Provide the (x, y) coordinate of the cell's center where the given text is located.  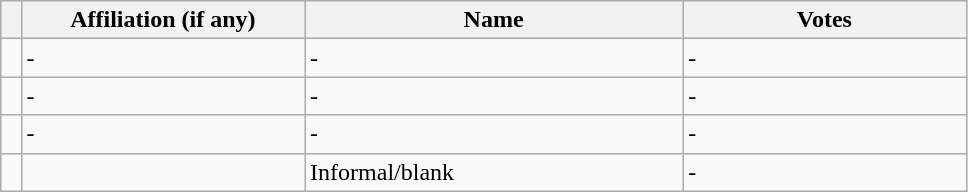
Name (494, 20)
Affiliation (if any) (163, 20)
Informal/blank (494, 172)
Votes (825, 20)
